Scan for the cell matching the given text and deliver its [x, y] coordinate at center. 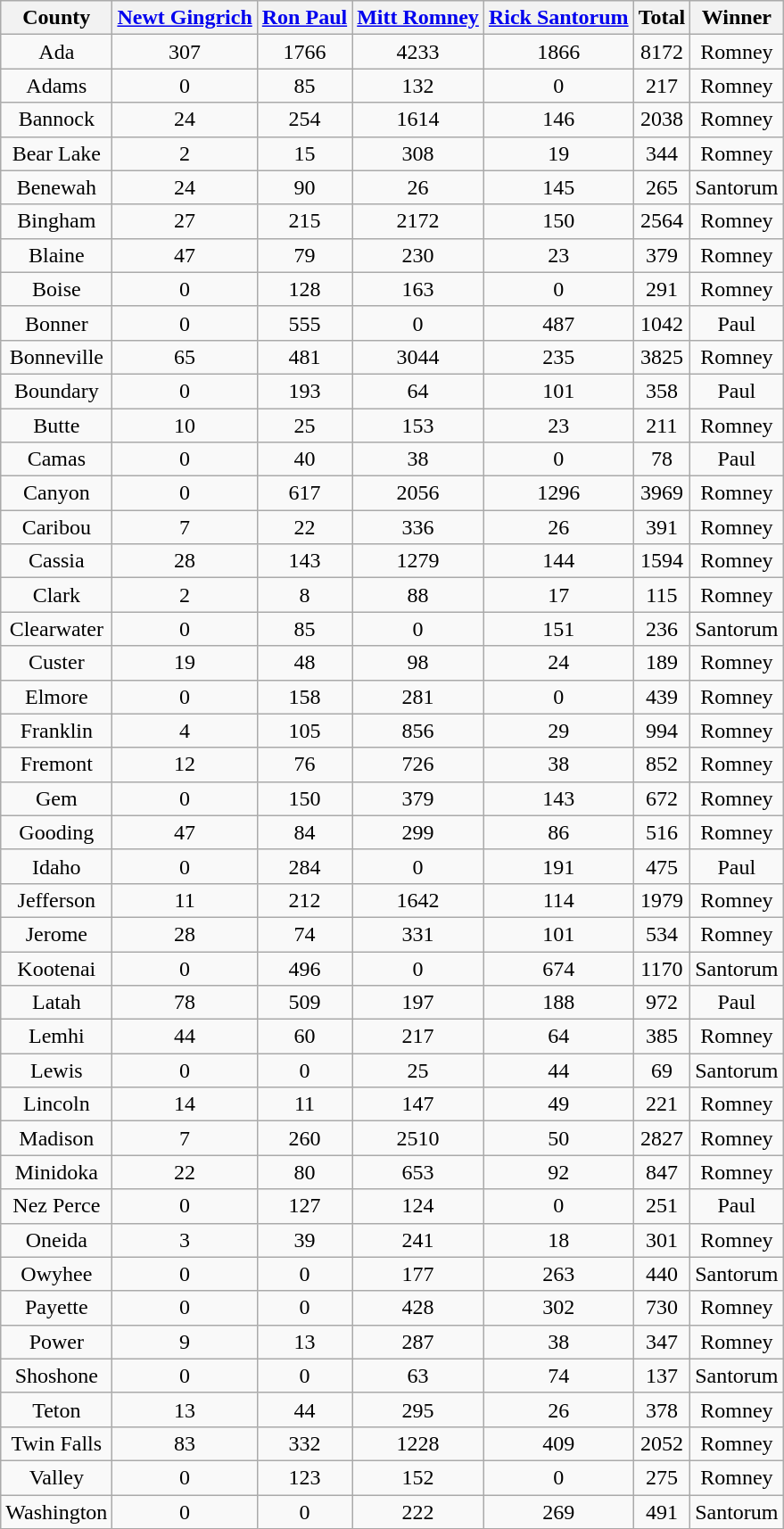
Caribou [57, 527]
Teton [57, 1409]
63 [418, 1376]
Valley [57, 1477]
115 [662, 595]
994 [662, 731]
Power [57, 1342]
331 [418, 934]
Lemhi [57, 1037]
Kootenai [57, 968]
235 [558, 357]
3969 [662, 493]
48 [304, 663]
Mitt Romney [418, 18]
88 [418, 595]
1979 [662, 900]
177 [418, 1274]
385 [662, 1037]
211 [662, 426]
1866 [558, 52]
60 [304, 1037]
2038 [662, 120]
163 [418, 289]
151 [558, 629]
332 [304, 1443]
132 [418, 86]
491 [662, 1512]
307 [185, 52]
Custer [57, 663]
Nez Perce [57, 1206]
4 [185, 731]
Latah [57, 1003]
Ron Paul [304, 18]
50 [558, 1138]
191 [558, 866]
123 [304, 1477]
98 [418, 663]
15 [304, 153]
2052 [662, 1443]
Payette [57, 1308]
221 [662, 1104]
1594 [662, 561]
2056 [418, 493]
1296 [558, 493]
Benewah [57, 187]
Twin Falls [57, 1443]
84 [304, 832]
Lewis [57, 1070]
137 [662, 1376]
152 [418, 1477]
29 [558, 731]
2827 [662, 1138]
128 [304, 289]
347 [662, 1342]
847 [662, 1172]
8172 [662, 52]
516 [662, 832]
Bannock [57, 120]
Cassia [57, 561]
39 [304, 1240]
391 [662, 527]
852 [662, 764]
Rick Santorum [558, 18]
Bonner [57, 323]
145 [558, 187]
Owyhee [57, 1274]
197 [418, 1003]
92 [558, 1172]
230 [418, 255]
Adams [57, 86]
481 [304, 357]
269 [558, 1512]
336 [418, 527]
287 [418, 1342]
144 [558, 561]
301 [662, 1240]
378 [662, 1409]
49 [558, 1104]
Newt Gingrich [185, 18]
4233 [418, 52]
Clark [57, 595]
358 [662, 391]
Bonneville [57, 357]
Total [662, 18]
263 [558, 1274]
281 [418, 697]
236 [662, 629]
9 [185, 1342]
Boundary [57, 391]
17 [558, 595]
Minidoka [57, 1172]
1279 [418, 561]
730 [662, 1308]
555 [304, 323]
80 [304, 1172]
617 [304, 493]
241 [418, 1240]
260 [304, 1138]
65 [185, 357]
12 [185, 764]
972 [662, 1003]
153 [418, 426]
Lincoln [57, 1104]
Fremont [57, 764]
295 [418, 1409]
Butte [57, 426]
1042 [662, 323]
1614 [418, 120]
83 [185, 1443]
275 [662, 1477]
Gem [57, 798]
Ada [57, 52]
672 [662, 798]
Madison [57, 1138]
856 [418, 731]
14 [185, 1104]
8 [304, 595]
Gooding [57, 832]
Bear Lake [57, 153]
302 [558, 1308]
496 [304, 968]
Idaho [57, 866]
188 [558, 1003]
726 [418, 764]
3 [185, 1240]
147 [418, 1104]
86 [558, 832]
1228 [418, 1443]
69 [662, 1070]
Boise [57, 289]
440 [662, 1274]
18 [558, 1240]
146 [558, 120]
344 [662, 153]
439 [662, 697]
Jefferson [57, 900]
534 [662, 934]
674 [558, 968]
Bingham [57, 221]
3044 [418, 357]
2172 [418, 221]
Elmore [57, 697]
Shoshone [57, 1376]
265 [662, 187]
Blaine [57, 255]
475 [662, 866]
1766 [304, 52]
1642 [418, 900]
40 [304, 459]
308 [418, 153]
127 [304, 1206]
193 [304, 391]
487 [558, 323]
Franklin [57, 731]
1170 [662, 968]
428 [418, 1308]
653 [418, 1172]
3825 [662, 357]
409 [558, 1443]
291 [662, 289]
90 [304, 187]
Clearwater [57, 629]
Washington [57, 1512]
114 [558, 900]
27 [185, 221]
158 [304, 697]
Oneida [57, 1240]
76 [304, 764]
Jerome [57, 934]
222 [418, 1512]
105 [304, 731]
299 [418, 832]
Winner [737, 18]
79 [304, 255]
212 [304, 900]
124 [418, 1206]
251 [662, 1206]
509 [304, 1003]
10 [185, 426]
189 [662, 663]
Canyon [57, 493]
254 [304, 120]
Camas [57, 459]
2564 [662, 221]
284 [304, 866]
215 [304, 221]
2510 [418, 1138]
County [57, 18]
